Determine the (X, Y) coordinate at the center of the cell enclosing the given text.  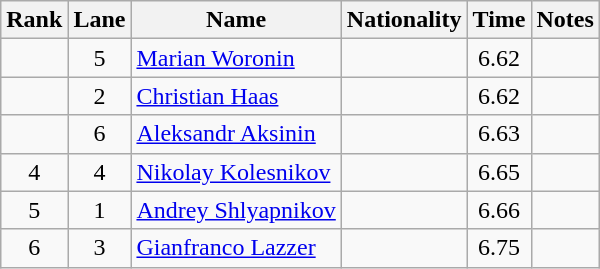
3 (100, 248)
Nikolay Kolesnikov (236, 172)
Name (236, 20)
1 (100, 210)
6.65 (499, 172)
Christian Haas (236, 96)
Notes (565, 20)
Marian Woronin (236, 58)
2 (100, 96)
6.75 (499, 248)
Gianfranco Lazzer (236, 248)
6.66 (499, 210)
Nationality (404, 20)
Andrey Shlyapnikov (236, 210)
Rank (34, 20)
Lane (100, 20)
Aleksandr Aksinin (236, 134)
6.63 (499, 134)
Time (499, 20)
